Scan for the cell matching the given text and deliver its (X, Y) coordinate at center. 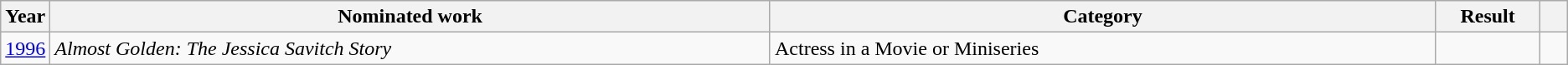
Year (25, 17)
Actress in a Movie or Miniseries (1102, 48)
Nominated work (410, 17)
Almost Golden: The Jessica Savitch Story (410, 48)
Category (1102, 17)
1996 (25, 48)
Result (1488, 17)
